Detect which cell encompasses the target text, then output its [x, y] center coordinate. 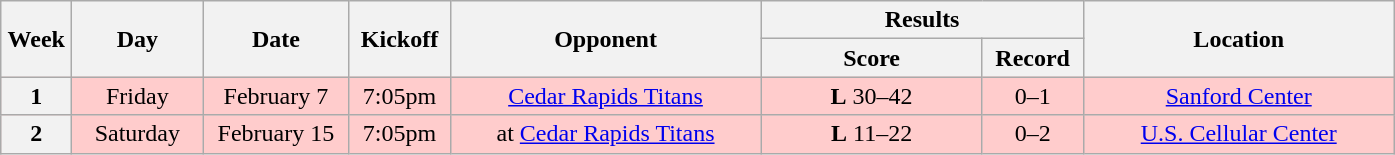
at Cedar Rapids Titans [606, 134]
Saturday [138, 134]
0–2 [1032, 134]
Record [1032, 58]
Opponent [606, 39]
Score [872, 58]
Day [138, 39]
February 7 [276, 96]
L 11–22 [872, 134]
Friday [138, 96]
1 [36, 96]
Date [276, 39]
U.S. Cellular Center [1238, 134]
L 30–42 [872, 96]
Results [922, 20]
Week [36, 39]
Location [1238, 39]
Kickoff [400, 39]
0–1 [1032, 96]
2 [36, 134]
Cedar Rapids Titans [606, 96]
Sanford Center [1238, 96]
February 15 [276, 134]
